Output the [x, y] coordinate of the center of the cell containing the given text.  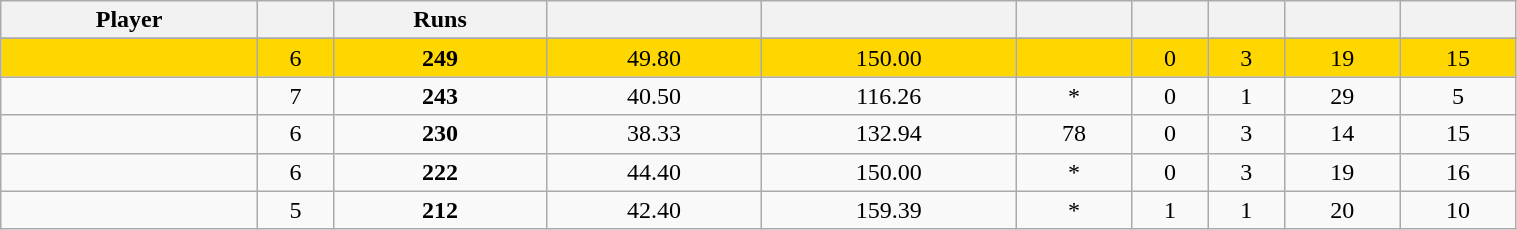
16 [1458, 172]
14 [1342, 134]
40.50 [654, 96]
29 [1342, 96]
7 [295, 96]
10 [1458, 210]
230 [440, 134]
78 [1074, 134]
Runs [440, 20]
Player [130, 20]
132.94 [888, 134]
222 [440, 172]
212 [440, 210]
20 [1342, 210]
42.40 [654, 210]
49.80 [654, 58]
249 [440, 58]
159.39 [888, 210]
44.40 [654, 172]
243 [440, 96]
116.26 [888, 96]
38.33 [654, 134]
